Return [X, Y] of the center of cell containing provided text 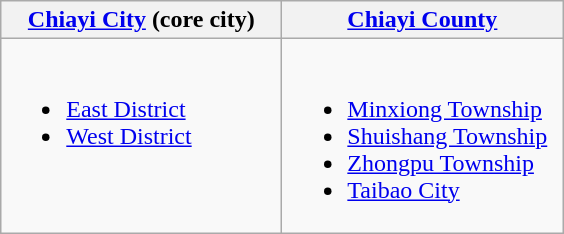
Chiayi County [422, 20]
Chiayi City (core city) [142, 20]
Minxiong TownshipShuishang TownshipZhongpu TownshipTaibao City [422, 136]
East DistrictWest District [142, 136]
